Return the (x, y) coordinate for the center point of the cell that contains the specified text.  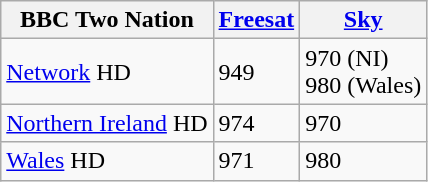
970 (NI)980 (Wales) (364, 72)
980 (364, 161)
Northern Ireland HD (107, 123)
BBC Two Nation (107, 20)
949 (256, 72)
Network HD (107, 72)
Wales HD (107, 161)
971 (256, 161)
974 (256, 123)
Freesat (256, 20)
970 (364, 123)
Sky (364, 20)
